Determine the (X, Y) coordinate at the center of the cell enclosing the given text.  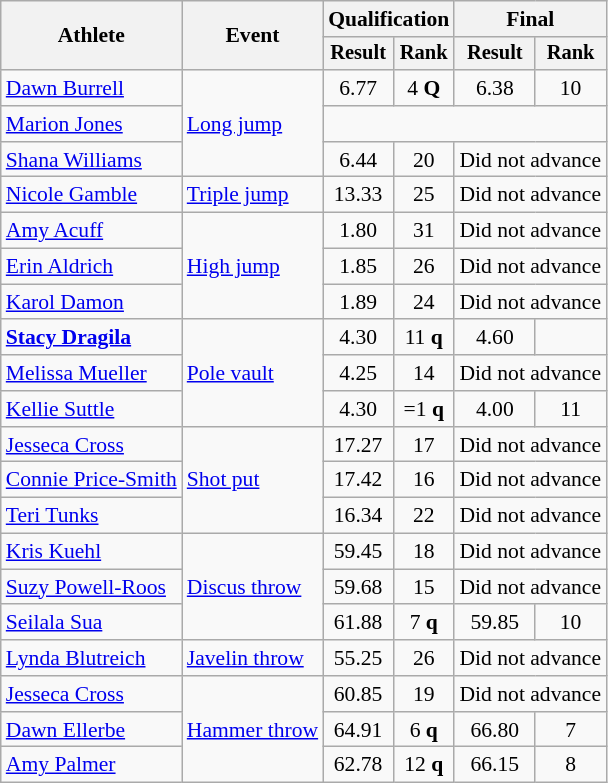
Dawn Burrell (92, 88)
13.33 (358, 195)
Discus throw (252, 588)
22 (424, 516)
Final (530, 19)
11 q (424, 338)
Nicole Gamble (92, 195)
16.34 (358, 516)
59.68 (358, 587)
7 (570, 730)
Amy Palmer (92, 765)
18 (424, 552)
17 (424, 445)
20 (424, 160)
60.85 (358, 694)
Teri Tunks (92, 516)
Qualification (388, 19)
4.25 (358, 373)
64.91 (358, 730)
1.89 (358, 302)
17.42 (358, 480)
6.38 (494, 88)
High jump (252, 266)
62.78 (358, 765)
4.60 (494, 338)
1.85 (358, 267)
4.00 (494, 409)
Stacy Dragila (92, 338)
66.15 (494, 765)
66.80 (494, 730)
Javelin throw (252, 658)
24 (424, 302)
Seilala Sua (92, 623)
Kris Kuehl (92, 552)
31 (424, 231)
61.88 (358, 623)
Erin Aldrich (92, 267)
Dawn Ellerbe (92, 730)
6.77 (358, 88)
14 (424, 373)
Lynda Blutreich (92, 658)
25 (424, 195)
59.45 (358, 552)
6.44 (358, 160)
Melissa Mueller (92, 373)
6 q (424, 730)
1.80 (358, 231)
Long jump (252, 124)
Athlete (92, 36)
=1 q (424, 409)
12 q (424, 765)
59.85 (494, 623)
11 (570, 409)
Pole vault (252, 374)
Suzy Powell-Roos (92, 587)
7 q (424, 623)
Amy Acuff (92, 231)
16 (424, 480)
17.27 (358, 445)
8 (570, 765)
Marion Jones (92, 124)
Shot put (252, 480)
Shana Williams (92, 160)
Hammer throw (252, 730)
15 (424, 587)
19 (424, 694)
Karol Damon (92, 302)
4 Q (424, 88)
Connie Price-Smith (92, 480)
55.25 (358, 658)
Triple jump (252, 195)
Event (252, 36)
Kellie Suttle (92, 409)
